Determine the (X, Y) coordinate at the center of the cell enclosing the given text.  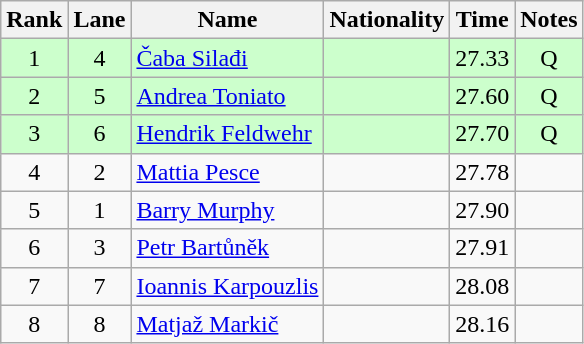
Rank (34, 20)
Čaba Silađi (228, 58)
Petr Bartůněk (228, 248)
27.91 (482, 248)
Time (482, 20)
Ioannis Karpouzlis (228, 286)
27.33 (482, 58)
Mattia Pesce (228, 172)
27.90 (482, 210)
27.78 (482, 172)
Andrea Toniato (228, 96)
Name (228, 20)
Nationality (387, 20)
Notes (549, 20)
27.70 (482, 134)
27.60 (482, 96)
Hendrik Feldwehr (228, 134)
28.16 (482, 324)
Barry Murphy (228, 210)
Matjaž Markič (228, 324)
28.08 (482, 286)
Lane (100, 20)
